Return the [X, Y] coordinate for the center point of the cell that contains the specified text.  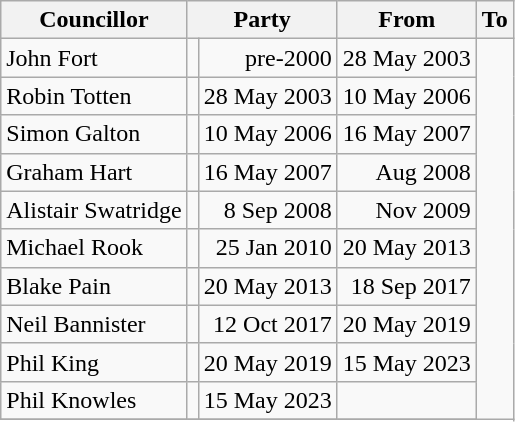
Blake Pain [94, 286]
To [494, 20]
Neil Bannister [94, 324]
From [406, 20]
18 Sep 2017 [406, 286]
Councillor [94, 20]
8 Sep 2008 [268, 210]
Aug 2008 [406, 172]
Phil Knowles [94, 400]
Nov 2009 [406, 210]
John Fort [94, 58]
Alistair Swatridge [94, 210]
12 Oct 2017 [268, 324]
Graham Hart [94, 172]
pre-2000 [268, 58]
Phil King [94, 362]
Robin Totten [94, 96]
Simon Galton [94, 134]
Party [262, 20]
25 Jan 2010 [268, 248]
Michael Rook [94, 248]
